Output the (x, y) coordinate of the center of the cell containing the given text.  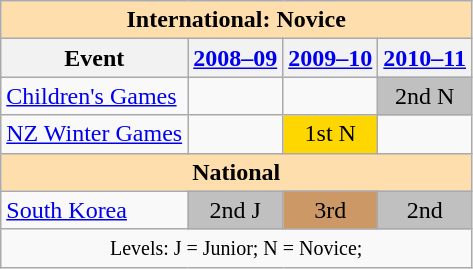
National (236, 172)
3rd (330, 210)
1st N (330, 134)
2nd J (236, 210)
Children's Games (94, 96)
2008–09 (236, 58)
Event (94, 58)
2nd N (425, 96)
NZ Winter Games (94, 134)
2009–10 (330, 58)
2010–11 (425, 58)
International: Novice (236, 20)
Levels: J = Junior; N = Novice; (236, 248)
South Korea (94, 210)
2nd (425, 210)
